Capture the cell that displays the provided text and extract its [x, y] central coordinate. 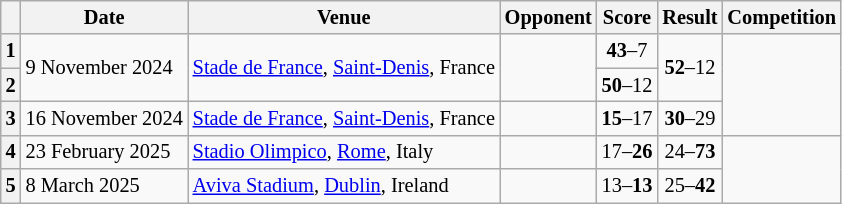
Date [104, 17]
16 November 2024 [104, 118]
30–29 [690, 118]
Aviva Stadium, Dublin, Ireland [344, 186]
Result [690, 17]
43–7 [628, 51]
15–17 [628, 118]
8 March 2025 [104, 186]
5 [11, 186]
Opponent [548, 17]
Competition [782, 17]
25–42 [690, 186]
Stadio Olimpico, Rome, Italy [344, 152]
9 November 2024 [104, 68]
3 [11, 118]
Venue [344, 17]
17–26 [628, 152]
Score [628, 17]
23 February 2025 [104, 152]
50–12 [628, 85]
24–73 [690, 152]
13–13 [628, 186]
4 [11, 152]
1 [11, 51]
2 [11, 85]
52–12 [690, 68]
